Detect which cell encompasses the target text, then output its (x, y) center coordinate. 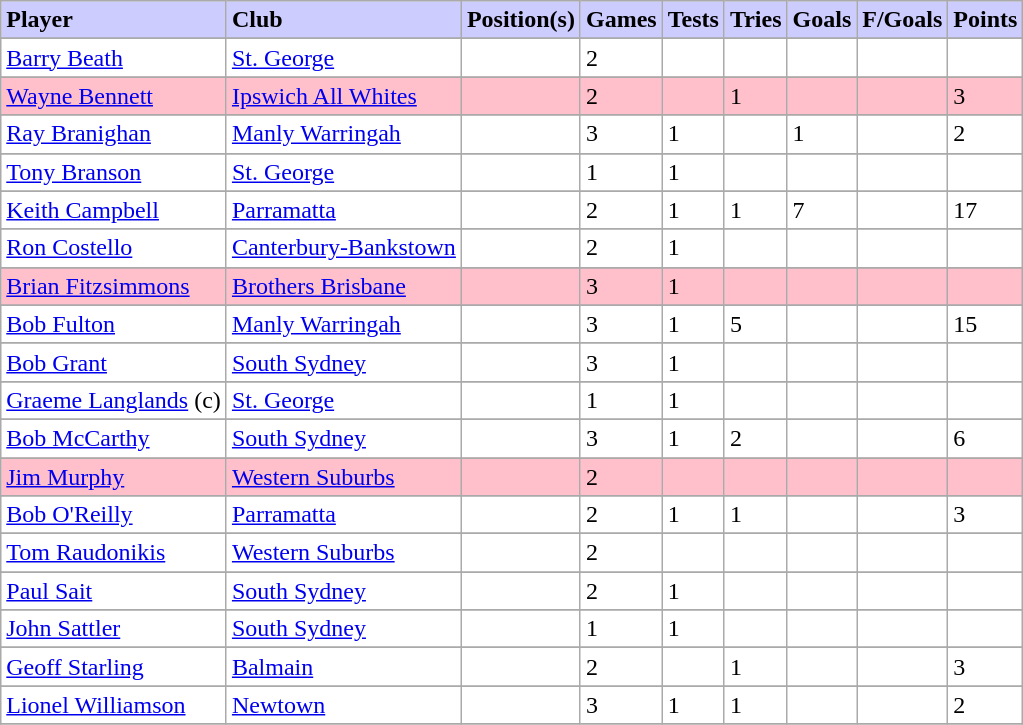
6 (986, 438)
Barry Beath (114, 58)
Graeme Langlands (c) (114, 400)
Ron Costello (114, 248)
F/Goals (902, 20)
Tests (693, 20)
Goals (822, 20)
17 (986, 210)
7 (822, 210)
Position(s) (520, 20)
Wayne Bennett (114, 96)
Newtown (344, 705)
Keith Campbell (114, 210)
Lionel Williamson (114, 705)
Points (986, 20)
Games (621, 20)
Tries (756, 20)
5 (756, 324)
Bob Grant (114, 362)
Canterbury-Bankstown (344, 248)
Brian Fitzsimmons (114, 286)
Ipswich All Whites (344, 96)
Bob Fulton (114, 324)
Bob O'Reilly (114, 515)
Brothers Brisbane (344, 286)
Bob McCarthy (114, 438)
Paul Sait (114, 591)
Tom Raudonikis (114, 553)
Jim Murphy (114, 477)
Ray Branighan (114, 134)
Player (114, 20)
15 (986, 324)
Club (344, 20)
Geoff Starling (114, 667)
John Sattler (114, 629)
Balmain (344, 667)
Tony Branson (114, 172)
